Pinpoint the cell where the given text exists, returning its [X, Y] midpoint coordinate. 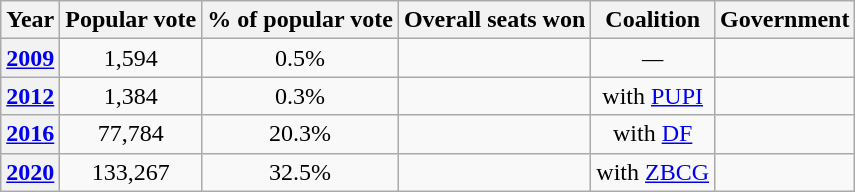
Year [30, 20]
20.3% [300, 134]
— [653, 58]
133,267 [131, 172]
2009 [30, 58]
with ZBCG [653, 172]
2012 [30, 96]
1,384 [131, 96]
2020 [30, 172]
1,594 [131, 58]
Overall seats won [494, 20]
% of popular vote [300, 20]
with PUPI [653, 96]
2016 [30, 134]
Government [785, 20]
32.5% [300, 172]
0.5% [300, 58]
Coalition [653, 20]
with DF [653, 134]
0.3% [300, 96]
Popular vote [131, 20]
77,784 [131, 134]
